Output the (X, Y) coordinate of the center of the cell containing the given text.  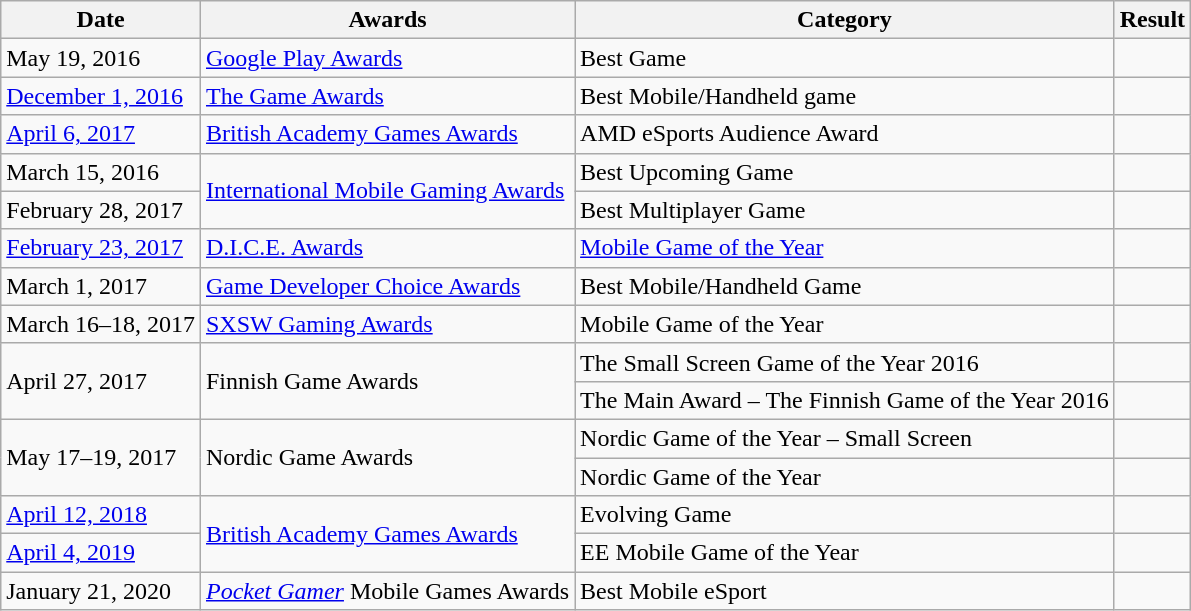
Pocket Gamer Mobile Games Awards (387, 591)
Awards (387, 20)
Nordic Game of the Year – Small Screen (845, 438)
February 23, 2017 (101, 248)
March 15, 2016 (101, 172)
February 28, 2017 (101, 210)
Result (1152, 20)
March 16–18, 2017 (101, 324)
Category (845, 20)
Evolving Game (845, 515)
Best Mobile/Handheld game (845, 96)
April 6, 2017 (101, 134)
May 17–19, 2017 (101, 457)
Best Upcoming Game (845, 172)
D.I.C.E. Awards (387, 248)
Date (101, 20)
The Small Screen Game of the Year 2016 (845, 362)
SXSW Gaming Awards (387, 324)
International Mobile Gaming Awards (387, 191)
Best Mobile eSport (845, 591)
Nordic Game of the Year (845, 477)
Best Multiplayer Game (845, 210)
April 4, 2019 (101, 553)
April 12, 2018 (101, 515)
Game Developer Choice Awards (387, 286)
Finnish Game Awards (387, 381)
The Main Award – The Finnish Game of the Year 2016 (845, 400)
Google Play Awards (387, 58)
AMD eSports Audience Award (845, 134)
EE Mobile Game of the Year (845, 553)
The Game Awards (387, 96)
April 27, 2017 (101, 381)
March 1, 2017 (101, 286)
Nordic Game Awards (387, 457)
January 21, 2020 (101, 591)
Best Mobile/Handheld Game (845, 286)
Best Game (845, 58)
December 1, 2016 (101, 96)
May 19, 2016 (101, 58)
